Locate the cell with the specified text and output its [X, Y] center coordinate. 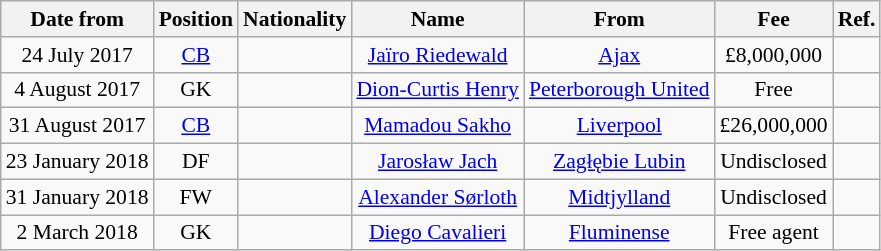
4 August 2017 [78, 90]
31 January 2018 [78, 197]
Position [196, 19]
Peterborough United [620, 90]
£8,000,000 [774, 55]
FW [196, 197]
£26,000,000 [774, 126]
Free [774, 90]
Ajax [620, 55]
Fluminense [620, 233]
Jarosław Jach [438, 162]
Free agent [774, 233]
Diego Cavalieri [438, 233]
2 March 2018 [78, 233]
Date from [78, 19]
Ref. [857, 19]
Nationality [294, 19]
Midtjylland [620, 197]
24 July 2017 [78, 55]
31 August 2017 [78, 126]
Alexander Sørloth [438, 197]
DF [196, 162]
Mamadou Sakho [438, 126]
Zagłębie Lubin [620, 162]
Jaïro Riedewald [438, 55]
Fee [774, 19]
Name [438, 19]
Liverpool [620, 126]
From [620, 19]
23 January 2018 [78, 162]
Dion-Curtis Henry [438, 90]
